For the text-containing cell, return its midpoint in [X, Y] coordinate format. 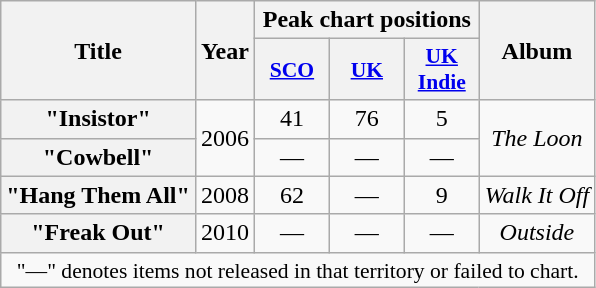
2008 [224, 195]
41 [292, 119]
"Cowbell" [98, 157]
62 [292, 195]
The Loon [537, 138]
Album [537, 50]
76 [366, 119]
9 [442, 195]
"Insistor" [98, 119]
Outside [537, 233]
Title [98, 50]
Peak chart positions [366, 20]
5 [442, 119]
UKIndie [442, 70]
"Freak Out" [98, 233]
Year [224, 50]
UK [366, 70]
Walk It Off [537, 195]
"—" denotes items not released in that territory or failed to chart. [298, 270]
SCO [292, 70]
"Hang Them All" [98, 195]
2010 [224, 233]
2006 [224, 138]
